Locate the cell with the specified text and output its [x, y] center coordinate. 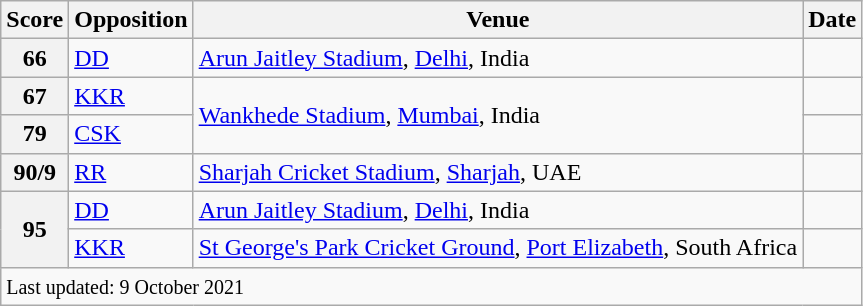
Date [832, 20]
90/9 [35, 172]
CSK [131, 134]
67 [35, 96]
Last updated: 9 October 2021 [432, 286]
66 [35, 58]
Score [35, 20]
St George's Park Cricket Ground, Port Elizabeth, South Africa [498, 248]
RR [131, 172]
Sharjah Cricket Stadium, Sharjah, UAE [498, 172]
79 [35, 134]
Venue [498, 20]
Wankhede Stadium, Mumbai, India [498, 115]
95 [35, 229]
Opposition [131, 20]
